Find where the given text appears and provide that cell's center as [X, Y] coordinate. 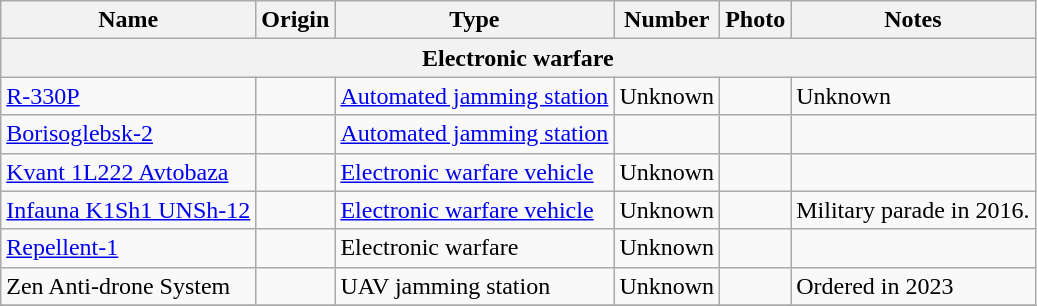
Photo [756, 20]
UAV jamming station [474, 286]
Military parade in 2016. [913, 210]
Infauna K1Sh1 UNSh-12 [128, 210]
Ordered in 2023 [913, 286]
Kvant 1L222 Avtobaza [128, 172]
Zen Anti-drone System [128, 286]
Repellent-1 [128, 248]
R-330P [128, 96]
Type [474, 20]
Name [128, 20]
Number [667, 20]
Notes [913, 20]
Origin [296, 20]
Borisoglebsk-2 [128, 134]
